For the text-containing cell, return its midpoint in (X, Y) coordinate format. 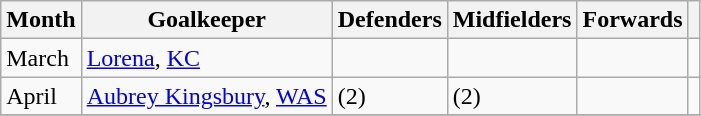
Defenders (390, 20)
Forwards (632, 20)
Aubrey Kingsbury, WAS (206, 96)
Midfielders (512, 20)
Goalkeeper (206, 20)
April (41, 96)
March (41, 58)
Lorena, KC (206, 58)
Month (41, 20)
